For the text-containing cell, return its midpoint in [x, y] coordinate format. 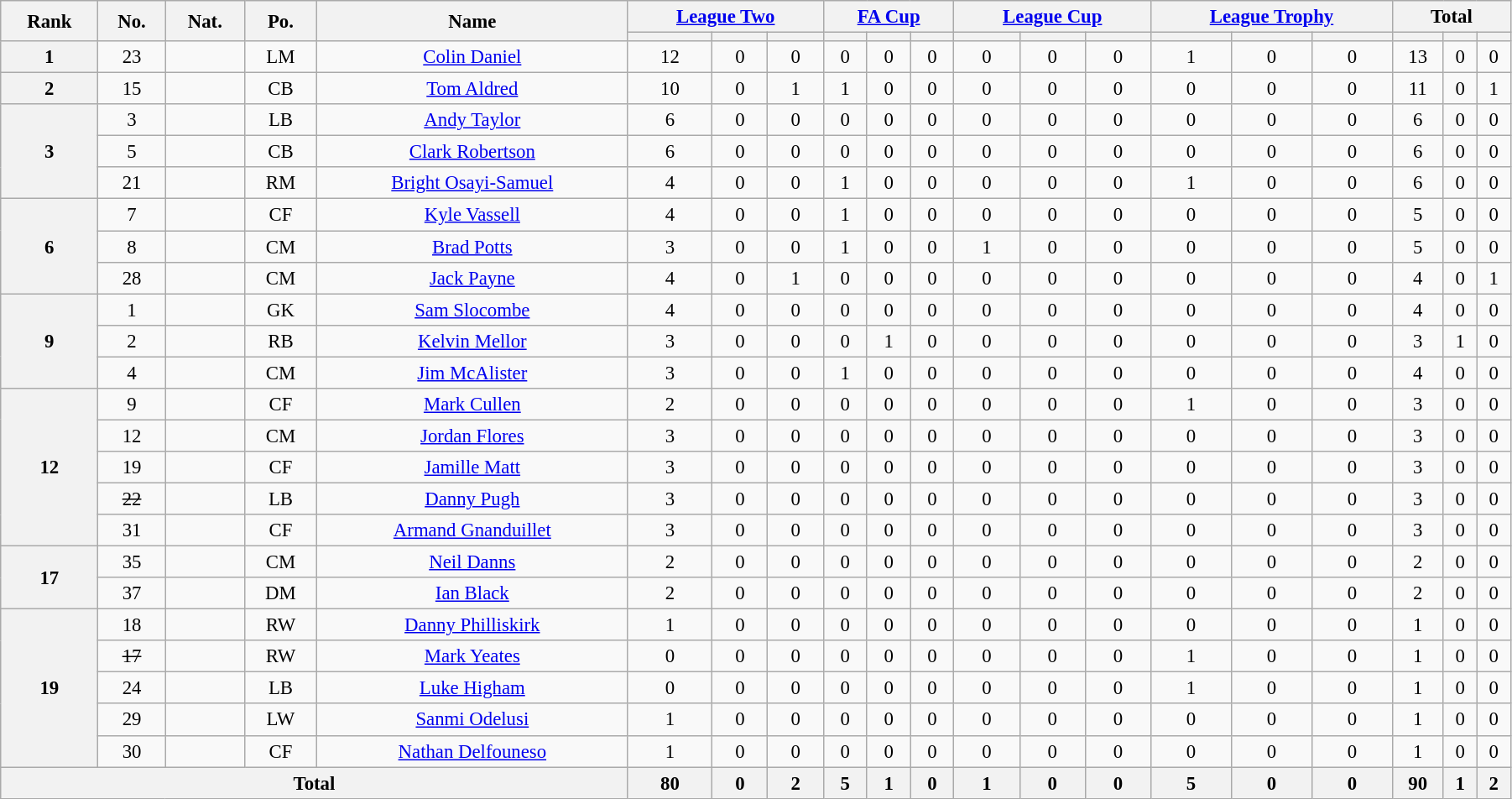
Nat. [205, 21]
RM [280, 184]
Neil Danns [473, 562]
Mark Cullen [473, 405]
21 [132, 184]
Po. [280, 21]
18 [132, 625]
29 [132, 720]
Mark Yeates [473, 656]
Jim McAlister [473, 373]
Brad Potts [473, 247]
Colin Daniel [473, 57]
Bright Osayi-Samuel [473, 184]
Ian Black [473, 593]
LW [280, 720]
28 [132, 278]
Sam Slocombe [473, 310]
Kelvin Mellor [473, 341]
Danny Pugh [473, 499]
Jamille Matt [473, 467]
7 [132, 215]
Clark Robertson [473, 152]
24 [132, 688]
LM [280, 57]
League Two [725, 17]
35 [132, 562]
No. [132, 21]
Kyle Vassell [473, 215]
13 [1418, 57]
30 [132, 751]
80 [670, 783]
Sanmi Odelusi [473, 720]
Luke Higham [473, 688]
Andy Taylor [473, 120]
37 [132, 593]
Jack Payne [473, 278]
DM [280, 593]
League Cup [1052, 17]
GK [280, 310]
Name [473, 21]
FA Cup [889, 17]
22 [132, 499]
8 [132, 247]
Armand Gnanduillet [473, 530]
Tom Aldred [473, 89]
23 [132, 57]
11 [1418, 89]
10 [670, 89]
Nathan Delfouneso [473, 751]
Rank [50, 21]
Jordan Flores [473, 436]
League Trophy [1272, 17]
90 [1418, 783]
31 [132, 530]
RB [280, 341]
15 [132, 89]
Danny Philliskirk [473, 625]
